Provide the (x, y) coordinate of the cell's center where the given text is located.  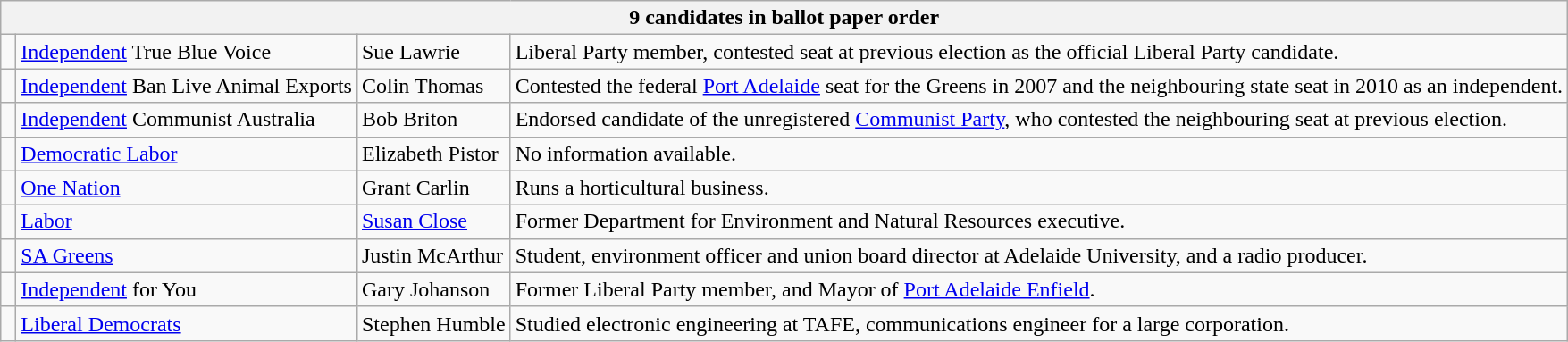
Contested the federal Port Adelaide seat for the Greens in 2007 and the neighbouring state seat in 2010 as an independent. (1038, 86)
Grant Carlin (433, 188)
Justin McArthur (433, 255)
Sue Lawrie (433, 52)
Bob Briton (433, 120)
9 candidates in ballot paper order (784, 18)
Liberal Democrats (187, 323)
Independent Ban Live Animal Exports (187, 86)
Student, environment officer and union board director at Adelaide University, and a radio producer. (1038, 255)
Stephen Humble (433, 323)
Gary Johanson (433, 289)
SA Greens (187, 255)
Liberal Party member, contested seat at previous election as the official Liberal Party candidate. (1038, 52)
Independent True Blue Voice (187, 52)
Former Department for Environment and Natural Resources executive. (1038, 221)
One Nation (187, 188)
Studied electronic engineering at TAFE, communications engineer for a large corporation. (1038, 323)
Endorsed candidate of the unregistered Communist Party, who contested the neighbouring seat at previous election. (1038, 120)
Susan Close (433, 221)
Elizabeth Pistor (433, 154)
Former Liberal Party member, and Mayor of Port Adelaide Enfield. (1038, 289)
No information available. (1038, 154)
Colin Thomas (433, 86)
Independent Communist Australia (187, 120)
Independent for You (187, 289)
Labor (187, 221)
Runs a horticultural business. (1038, 188)
Democratic Labor (187, 154)
